Determine the (X, Y) coordinate at the center of the cell enclosing the given text.  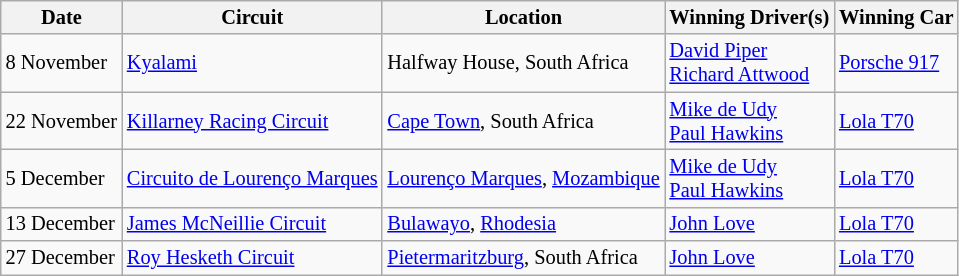
Date (62, 17)
Lourenço Marques, Mozambique (523, 178)
James McNeillie Circuit (252, 224)
Winning Car (896, 17)
Pietermaritzburg, South Africa (523, 258)
Circuit (252, 17)
Killarney Racing Circuit (252, 121)
Halfway House, South Africa (523, 63)
Porsche 917 (896, 63)
David Piper Richard Attwood (750, 63)
Bulawayo, Rhodesia (523, 224)
13 December (62, 224)
27 December (62, 258)
Circuito de Lourenço Marques (252, 178)
Roy Hesketh Circuit (252, 258)
Winning Driver(s) (750, 17)
5 December (62, 178)
Kyalami (252, 63)
8 November (62, 63)
22 November (62, 121)
Location (523, 17)
Cape Town, South Africa (523, 121)
